From the cell containing the given text, extract its center point as (x, y) coordinate. 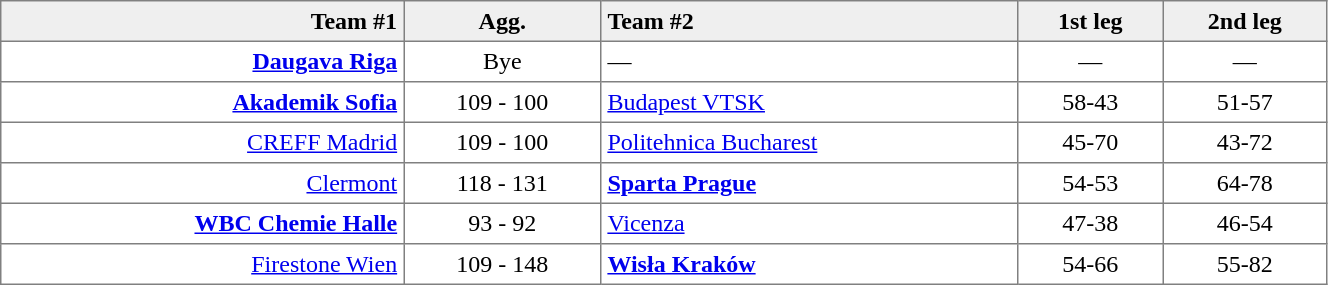
2nd leg (1244, 21)
Team #1 (202, 21)
Budapest VTSK (810, 102)
43-72 (1244, 142)
Akademik Sofia (202, 102)
CREFF Madrid (202, 142)
46-54 (1244, 223)
Clermont (202, 183)
109 - 148 (502, 264)
1st leg (1090, 21)
Politehnica Bucharest (810, 142)
47-38 (1090, 223)
Agg. (502, 21)
54-66 (1090, 264)
54-53 (1090, 183)
Sparta Prague (810, 183)
64-78 (1244, 183)
118 - 131 (502, 183)
51-57 (1244, 102)
58-43 (1090, 102)
WBC Chemie Halle (202, 223)
93 - 92 (502, 223)
Daugava Riga (202, 61)
Firestone Wien (202, 264)
Vicenza (810, 223)
Bye (502, 61)
55-82 (1244, 264)
45-70 (1090, 142)
Wisła Kraków (810, 264)
Team #2 (810, 21)
